Capture the cell that displays the provided text and extract its [x, y] central coordinate. 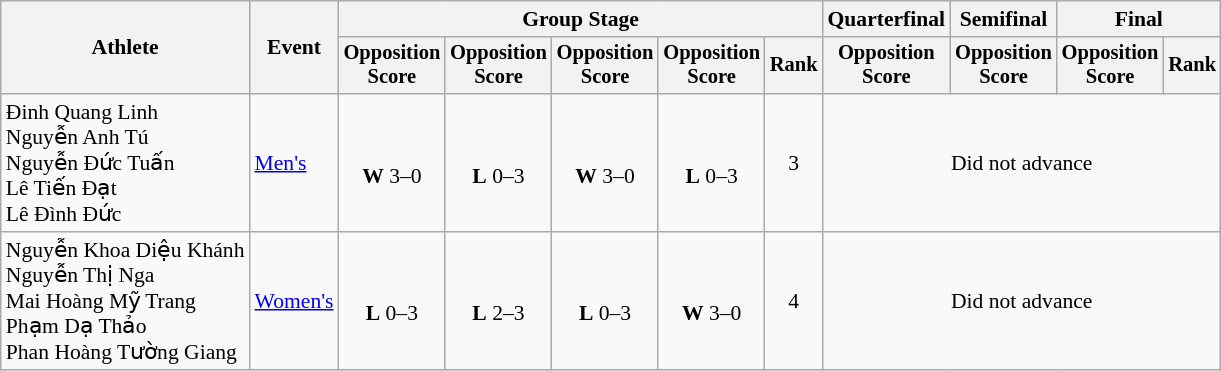
L 2–3 [498, 301]
Men's [294, 163]
3 [794, 163]
Đinh Quang LinhNguyễn Anh TúNguyễn Đức TuấnLê Tiến ĐạtLê Đình Đức [126, 163]
Nguyễn Khoa Diệu KhánhNguyễn Thị NgaMai Hoàng Mỹ TrangPhạm Dạ ThảoPhan Hoàng Tường Giang [126, 301]
Athlete [126, 48]
Event [294, 48]
Group Stage [581, 19]
Quarterfinal [887, 19]
Final [1139, 19]
4 [794, 301]
Women's [294, 301]
Semifinal [1004, 19]
